Capture the cell that displays the provided text and extract its [x, y] central coordinate. 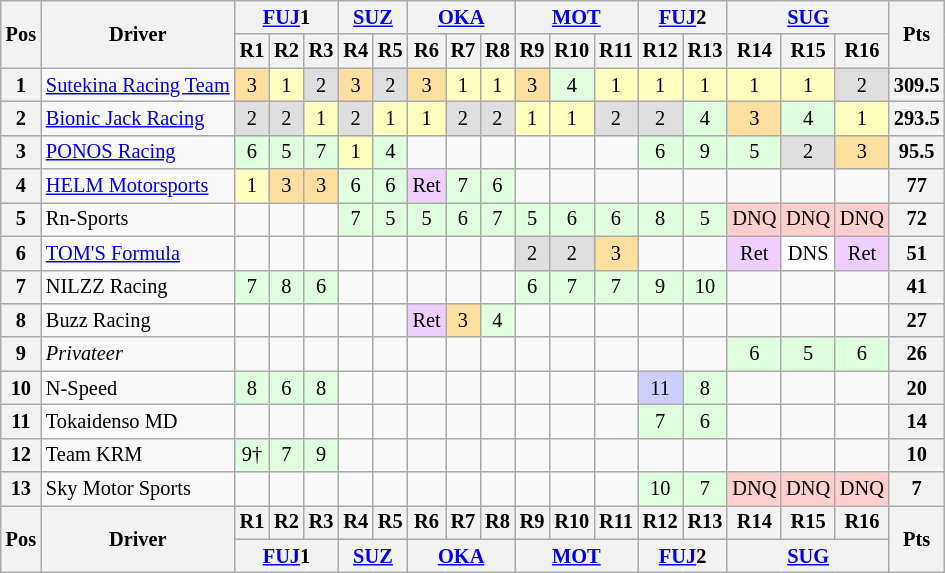
26 [917, 354]
NILZZ Racing [138, 287]
14 [917, 421]
Tokaidenso MD [138, 421]
309.5 [917, 85]
Bionic Jack Racing [138, 118]
20 [917, 388]
N-Speed [138, 388]
13 [21, 489]
Rn-Sports [138, 219]
Team KRM [138, 455]
293.5 [917, 118]
PONOS Racing [138, 152]
27 [917, 320]
41 [917, 287]
77 [917, 186]
Sky Motor Sports [138, 489]
TOM'S Formula [138, 253]
Buzz Racing [138, 320]
12 [21, 455]
Privateer [138, 354]
9† [252, 455]
51 [917, 253]
95.5 [917, 152]
DNS [808, 253]
HELM Motorsports [138, 186]
72 [917, 219]
Sutekina Racing Team [138, 85]
